Locate the cell with the specified text and output its [x, y] center coordinate. 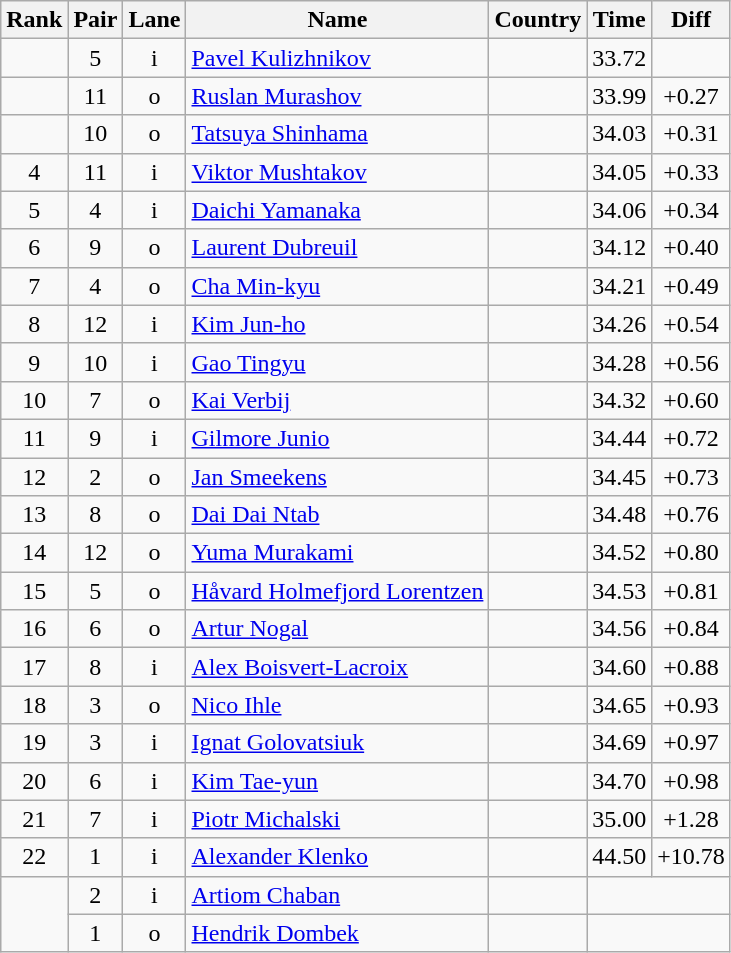
33.72 [620, 58]
15 [34, 591]
Lane [154, 20]
Artiom Chaban [338, 895]
Yuma Murakami [338, 553]
16 [34, 629]
34.53 [620, 591]
34.69 [620, 743]
Håvard Holmefjord Lorentzen [338, 591]
+1.28 [692, 819]
Rank [34, 20]
Artur Nogal [338, 629]
+0.72 [692, 438]
34.32 [620, 400]
+0.97 [692, 743]
+0.80 [692, 553]
Dai Dai Ntab [338, 515]
Jan Smeekens [338, 477]
+0.49 [692, 286]
34.03 [620, 134]
Tatsuya Shinhama [338, 134]
Nico Ihle [338, 705]
+0.73 [692, 477]
Ignat Golovatsiuk [338, 743]
+0.27 [692, 96]
34.52 [620, 553]
Country [538, 20]
Kim Tae-yun [338, 781]
Hendrik Dombek [338, 933]
+0.56 [692, 362]
18 [34, 705]
Gao Tingyu [338, 362]
+0.81 [692, 591]
14 [34, 553]
+0.93 [692, 705]
Kai Verbij [338, 400]
33.99 [620, 96]
+0.31 [692, 134]
34.28 [620, 362]
44.50 [620, 857]
34.26 [620, 324]
34.06 [620, 210]
Time [620, 20]
21 [34, 819]
34.48 [620, 515]
Alexander Klenko [338, 857]
Piotr Michalski [338, 819]
34.56 [620, 629]
Diff [692, 20]
Name [338, 20]
Daichi Yamanaka [338, 210]
Cha Min-kyu [338, 286]
34.44 [620, 438]
Kim Jun-ho [338, 324]
+0.98 [692, 781]
35.00 [620, 819]
34.70 [620, 781]
Pavel Kulizhnikov [338, 58]
34.45 [620, 477]
Gilmore Junio [338, 438]
19 [34, 743]
+0.76 [692, 515]
22 [34, 857]
Viktor Mushtakov [338, 172]
13 [34, 515]
Pair [96, 20]
34.65 [620, 705]
+0.60 [692, 400]
Ruslan Murashov [338, 96]
20 [34, 781]
+10.78 [692, 857]
34.12 [620, 248]
+0.88 [692, 667]
+0.84 [692, 629]
Laurent Dubreuil [338, 248]
34.60 [620, 667]
17 [34, 667]
Alex Boisvert-Lacroix [338, 667]
34.05 [620, 172]
+0.33 [692, 172]
34.21 [620, 286]
+0.34 [692, 210]
+0.54 [692, 324]
+0.40 [692, 248]
